Find where the given text appears and provide that cell's center as (X, Y) coordinate. 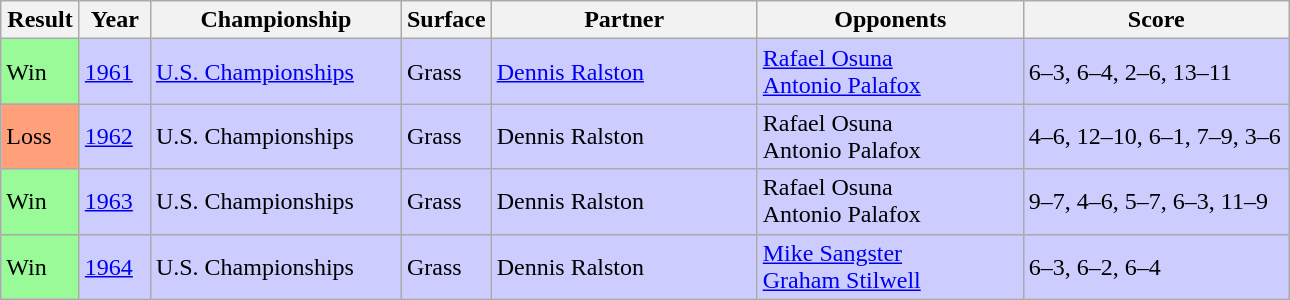
Result (40, 20)
Loss (40, 136)
6–3, 6–4, 2–6, 13–11 (1156, 72)
9–7, 4–6, 5–7, 6–3, 11–9 (1156, 202)
Mike Sangster Graham Stilwell (890, 266)
6–3, 6–2, 6–4 (1156, 266)
Partner (624, 20)
Opponents (890, 20)
Score (1156, 20)
Year (114, 20)
4–6, 12–10, 6–1, 7–9, 3–6 (1156, 136)
1963 (114, 202)
1962 (114, 136)
Championship (276, 20)
Surface (446, 20)
1964 (114, 266)
1961 (114, 72)
